Return the (X, Y) coordinate for the center point of the cell that contains the specified text.  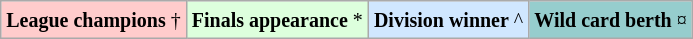
Wild card berth ¤ (610, 20)
Finals appearance * (277, 20)
Division winner ^ (448, 20)
League champions † (94, 20)
